Detect which cell encompasses the target text, then output its [X, Y] center coordinate. 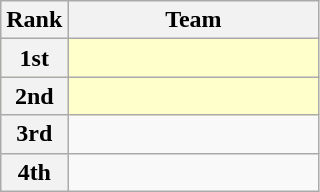
3rd [34, 134]
Team [194, 20]
2nd [34, 96]
1st [34, 58]
4th [34, 172]
Rank [34, 20]
